Pinpoint the cell where the given text exists, returning its (x, y) midpoint coordinate. 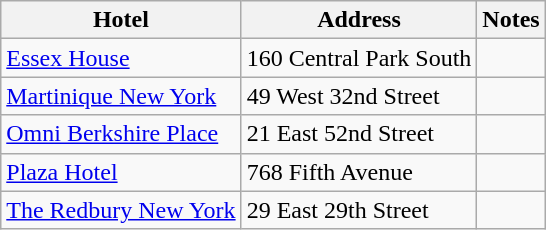
Hotel (121, 20)
29 East 29th Street (359, 210)
768 Fifth Avenue (359, 172)
Notes (511, 20)
Plaza Hotel (121, 172)
Address (359, 20)
160 Central Park South (359, 58)
49 West 32nd Street (359, 96)
Martinique New York (121, 96)
The Redbury New York (121, 210)
Omni Berkshire Place (121, 134)
21 East 52nd Street (359, 134)
Essex House (121, 58)
